Provide the (x, y) coordinate of the cell's center where the given text is located.  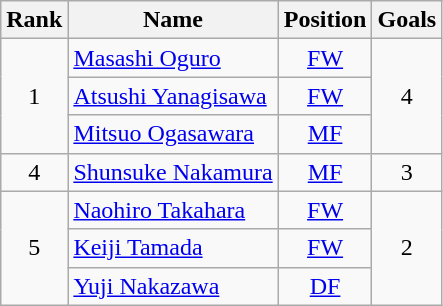
Position (325, 20)
Masashi Oguro (173, 58)
Naohiro Takahara (173, 210)
Yuji Nakazawa (173, 286)
Rank (34, 20)
3 (407, 172)
Name (173, 20)
DF (325, 286)
5 (34, 248)
Mitsuo Ogasawara (173, 134)
Shunsuke Nakamura (173, 172)
Goals (407, 20)
Atsushi Yanagisawa (173, 96)
Keiji Tamada (173, 248)
2 (407, 248)
1 (34, 96)
